Find where the given text appears and provide that cell's center as [X, Y] coordinate. 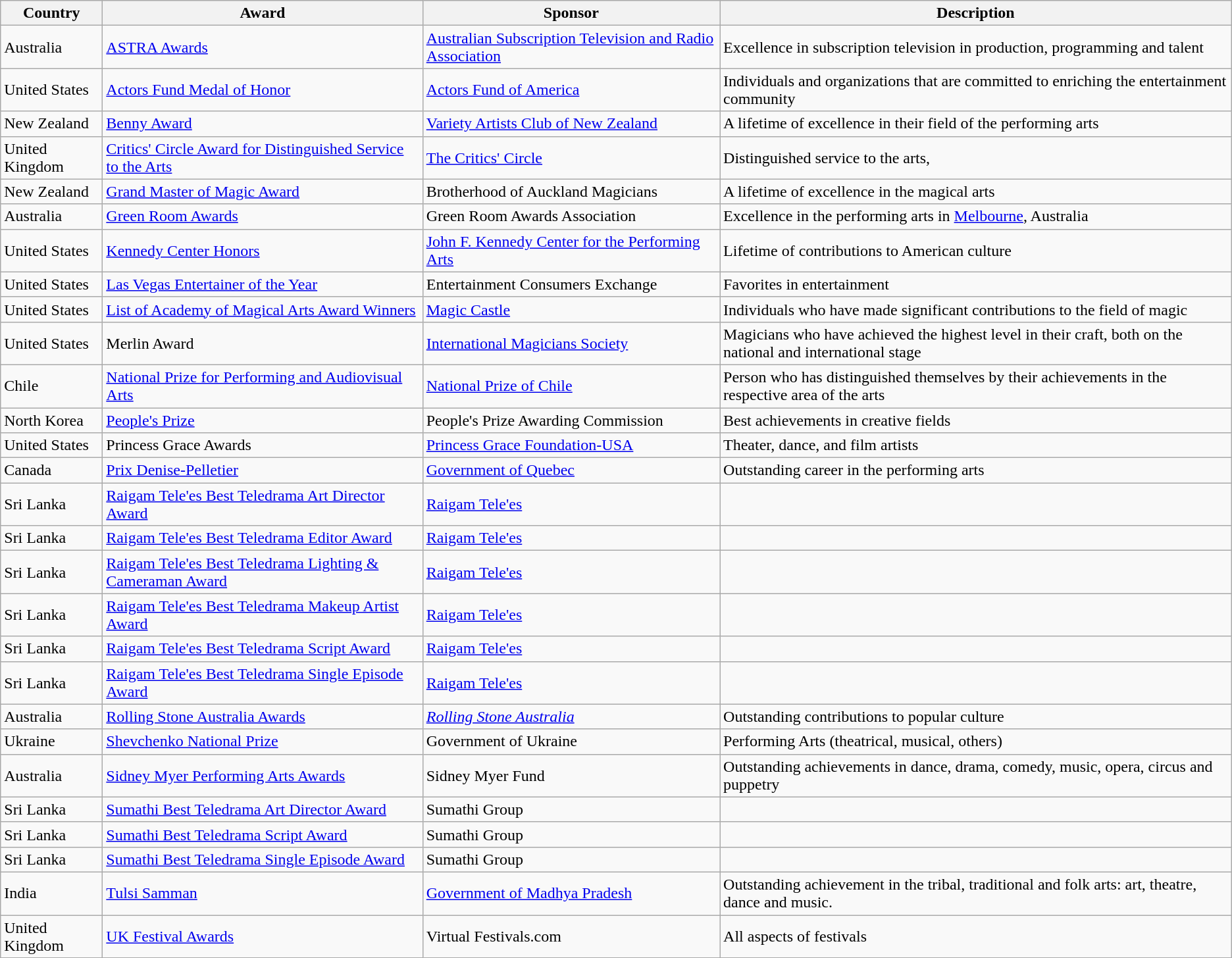
A lifetime of excellence in the magical arts [976, 191]
ASTRA Awards [263, 47]
John F. Kennedy Center for the Performing Arts [571, 250]
Person who has distinguished themselves by their achievements in the respective area of the arts [976, 386]
Excellence in subscription television in production, programming and talent [976, 47]
Outstanding career in the performing arts [976, 470]
Performing Arts (theatrical, musical, others) [976, 742]
Virtual Festivals.com [571, 936]
Shevchenko National Prize [263, 742]
List of Academy of Magical Arts Award Winners [263, 309]
Green Room Awards Association [571, 216]
Sidney Myer Performing Arts Awards [263, 775]
UK Festival Awards [263, 936]
Green Room Awards [263, 216]
Distinguished service to the arts, [976, 158]
Favorites in entertainment [976, 284]
Raigam Tele'es Best Teledrama Single Episode Award [263, 683]
Raigam Tele'es Best Teledrama Script Award [263, 649]
Canada [51, 470]
Excellence in the performing arts in Melbourne, Australia [976, 216]
Grand Master of Magic Award [263, 191]
People's Prize Awarding Commission [571, 420]
All aspects of festivals [976, 936]
Sponsor [571, 13]
Chile [51, 386]
Individuals who have made significant contributions to the field of magic [976, 309]
Magicians who have achieved the highest level in their craft, both on the national and international stage [976, 343]
Sumathi Best Teledrama Art Director Award [263, 809]
The Critics' Circle [571, 158]
Actors Fund of America [571, 89]
Outstanding achievements in dance, drama, comedy, music, opera, circus and puppetry [976, 775]
Raigam Tele'es Best Teledrama Art Director Award [263, 504]
Tulsi Samman [263, 894]
Brotherhood of Auckland Magicians [571, 191]
Sumathi Best Teledrama Single Episode Award [263, 859]
Description [976, 13]
People's Prize [263, 420]
North Korea [51, 420]
Kennedy Center Honors [263, 250]
National Prize of Chile [571, 386]
Theater, dance, and film artists [976, 445]
National Prize for Performing and Audiovisual Arts [263, 386]
India [51, 894]
Princess Grace Awards [263, 445]
Individuals and organizations that are committed to enriching the entertainment community [976, 89]
Rolling Stone Australia Awards [263, 717]
Entertainment Consumers Exchange [571, 284]
A lifetime of excellence in their field of the performing arts [976, 124]
Government of Madhya Pradesh [571, 894]
Outstanding achievement in the tribal, traditional and folk arts: art, theatre, dance and music. [976, 894]
Country [51, 13]
Benny Award [263, 124]
Raigam Tele'es Best Teledrama Lighting & Cameraman Award [263, 572]
Sidney Myer Fund [571, 775]
Prix Denise-Pelletier [263, 470]
Ukraine [51, 742]
Actors Fund Medal of Honor [263, 89]
Best achievements in creative fields [976, 420]
Critics' Circle Award for Distinguished Service to the Arts [263, 158]
Lifetime of contributions to American culture [976, 250]
Variety Artists Club of New Zealand [571, 124]
International Magicians Society [571, 343]
Magic Castle [571, 309]
Raigam Tele'es Best Teledrama Makeup Artist Award [263, 615]
Australian Subscription Television and Radio Association [571, 47]
Outstanding contributions to popular culture [976, 717]
Government of Quebec [571, 470]
Princess Grace Foundation-USA [571, 445]
Raigam Tele'es Best Teledrama Editor Award [263, 538]
Las Vegas Entertainer of the Year [263, 284]
Sumathi Best Teledrama Script Award [263, 834]
Government of Ukraine [571, 742]
Award [263, 13]
Rolling Stone Australia [571, 717]
Merlin Award [263, 343]
